Return the (X, Y) coordinate for the center point of the cell that contains the specified text.  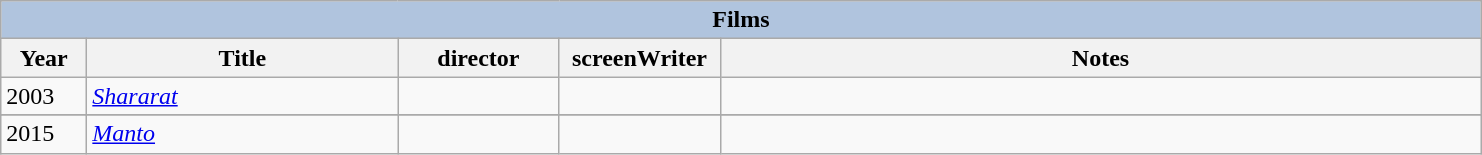
2003 (44, 96)
Shararat (242, 96)
Year (44, 58)
Films (741, 20)
director (478, 58)
Title (242, 58)
Manto (242, 134)
Notes (1100, 58)
screenWriter (640, 58)
2015 (44, 134)
